Search for the cell housing the specified text and yield its [X, Y] center coordinate. 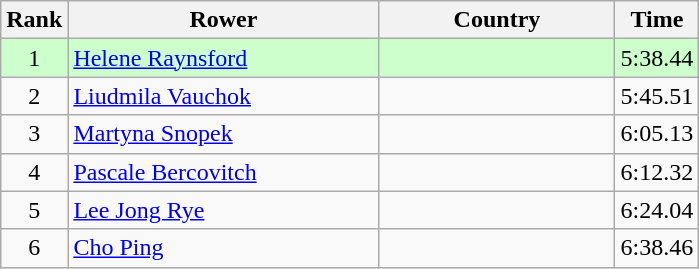
1 [34, 58]
6:38.46 [657, 248]
5:45.51 [657, 96]
6 [34, 248]
4 [34, 172]
Time [657, 20]
3 [34, 134]
Cho Ping [224, 248]
Lee Jong Rye [224, 210]
Liudmila Vauchok [224, 96]
2 [34, 96]
5:38.44 [657, 58]
Helene Raynsford [224, 58]
Pascale Bercovitch [224, 172]
6:12.32 [657, 172]
Martyna Snopek [224, 134]
6:24.04 [657, 210]
Rank [34, 20]
6:05.13 [657, 134]
Rower [224, 20]
Country [497, 20]
5 [34, 210]
